Capture the cell that displays the provided text and extract its (x, y) central coordinate. 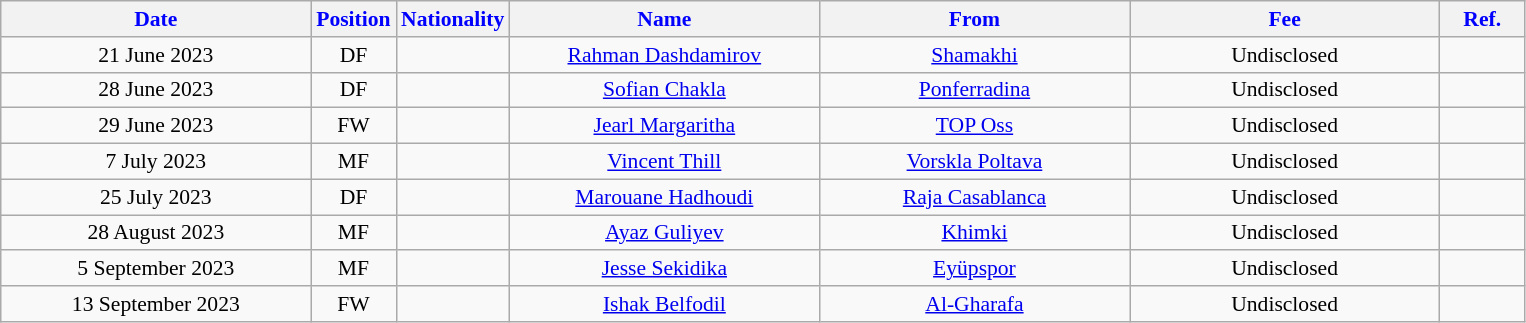
29 June 2023 (156, 126)
Al-Gharafa (974, 304)
TOP Oss (974, 126)
Vorskla Poltava (974, 162)
Name (664, 19)
From (974, 19)
21 June 2023 (156, 55)
28 August 2023 (156, 233)
Ishak Belfodil (664, 304)
Sofian Chakla (664, 90)
5 September 2023 (156, 269)
Ayaz Guliyev (664, 233)
28 June 2023 (156, 90)
Marouane Hadhoudi (664, 197)
Shamakhi (974, 55)
Khimki (974, 233)
Ponferradina (974, 90)
Jearl Margaritha (664, 126)
Jesse Sekidika (664, 269)
Rahman Dashdamirov (664, 55)
7 July 2023 (156, 162)
13 September 2023 (156, 304)
25 July 2023 (156, 197)
Fee (1285, 19)
Nationality (452, 19)
Raja Casablanca (974, 197)
Date (156, 19)
Vincent Thill (664, 162)
Ref. (1482, 19)
Eyüpspor (974, 269)
Position (354, 19)
